For the text-containing cell, return its midpoint in [X, Y] coordinate format. 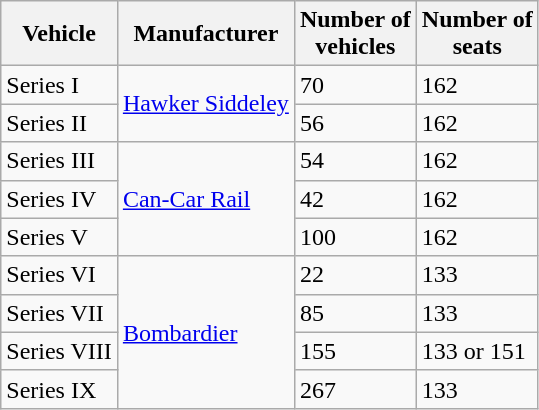
85 [355, 313]
42 [355, 199]
100 [355, 237]
Number of vehicles [355, 34]
Bombardier [206, 332]
Hawker Siddeley [206, 104]
Vehicle [60, 34]
Manufacturer [206, 34]
Series I [60, 85]
56 [355, 123]
70 [355, 85]
Number of seats [477, 34]
Can-Car Rail [206, 199]
Series IX [60, 389]
22 [355, 275]
Series IV [60, 199]
Series VII [60, 313]
Series V [60, 237]
133 or 151 [477, 351]
Series VI [60, 275]
155 [355, 351]
Series III [60, 161]
54 [355, 161]
Series II [60, 123]
267 [355, 389]
Series VIII [60, 351]
